Return the [x, y] coordinate for the center point of the cell that contains the specified text.  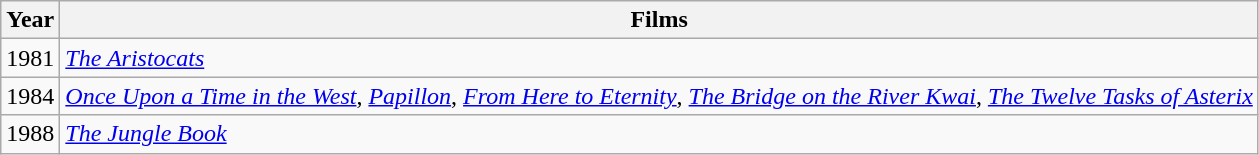
1984 [30, 96]
1988 [30, 134]
Year [30, 20]
The Jungle Book [660, 134]
Films [660, 20]
Once Upon a Time in the West, Papillon, From Here to Eternity, The Bridge on the River Kwai, The Twelve Tasks of Asterix [660, 96]
The Aristocats [660, 58]
1981 [30, 58]
